Scan for the cell matching the given text and deliver its [x, y] coordinate at center. 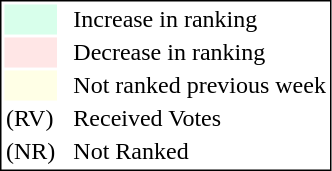
Increase in ranking [200, 19]
Received Votes [200, 119]
Not Ranked [200, 151]
(NR) [30, 151]
Decrease in ranking [200, 53]
(RV) [30, 119]
Not ranked previous week [200, 85]
